Provide the (X, Y) coordinate of the cell's center where the given text is located.  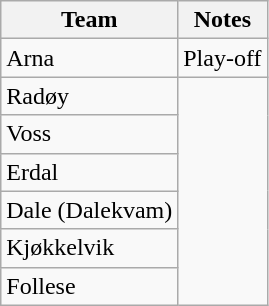
Follese (90, 286)
Radøy (90, 96)
Kjøkkelvik (90, 248)
Arna (90, 58)
Voss (90, 134)
Team (90, 20)
Dale (Dalekvam) (90, 210)
Notes (222, 20)
Erdal (90, 172)
Play-off (222, 58)
